Search for the cell housing the specified text and yield its [X, Y] center coordinate. 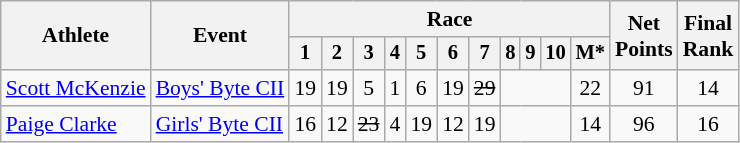
3 [369, 54]
7 [485, 54]
Athlete [76, 36]
9 [530, 54]
NetPoints [644, 36]
Paige Clarke [76, 124]
91 [644, 88]
M* [590, 54]
Boys' Byte CII [220, 88]
10 [555, 54]
Event [220, 36]
Final Rank [708, 36]
2 [337, 54]
8 [511, 54]
Scott McKenzie [76, 88]
29 [485, 88]
Girls' Byte CII [220, 124]
23 [369, 124]
22 [590, 88]
96 [644, 124]
Race [450, 19]
